Identify which cell holds the provided text, then report its (x, y) central coordinate. 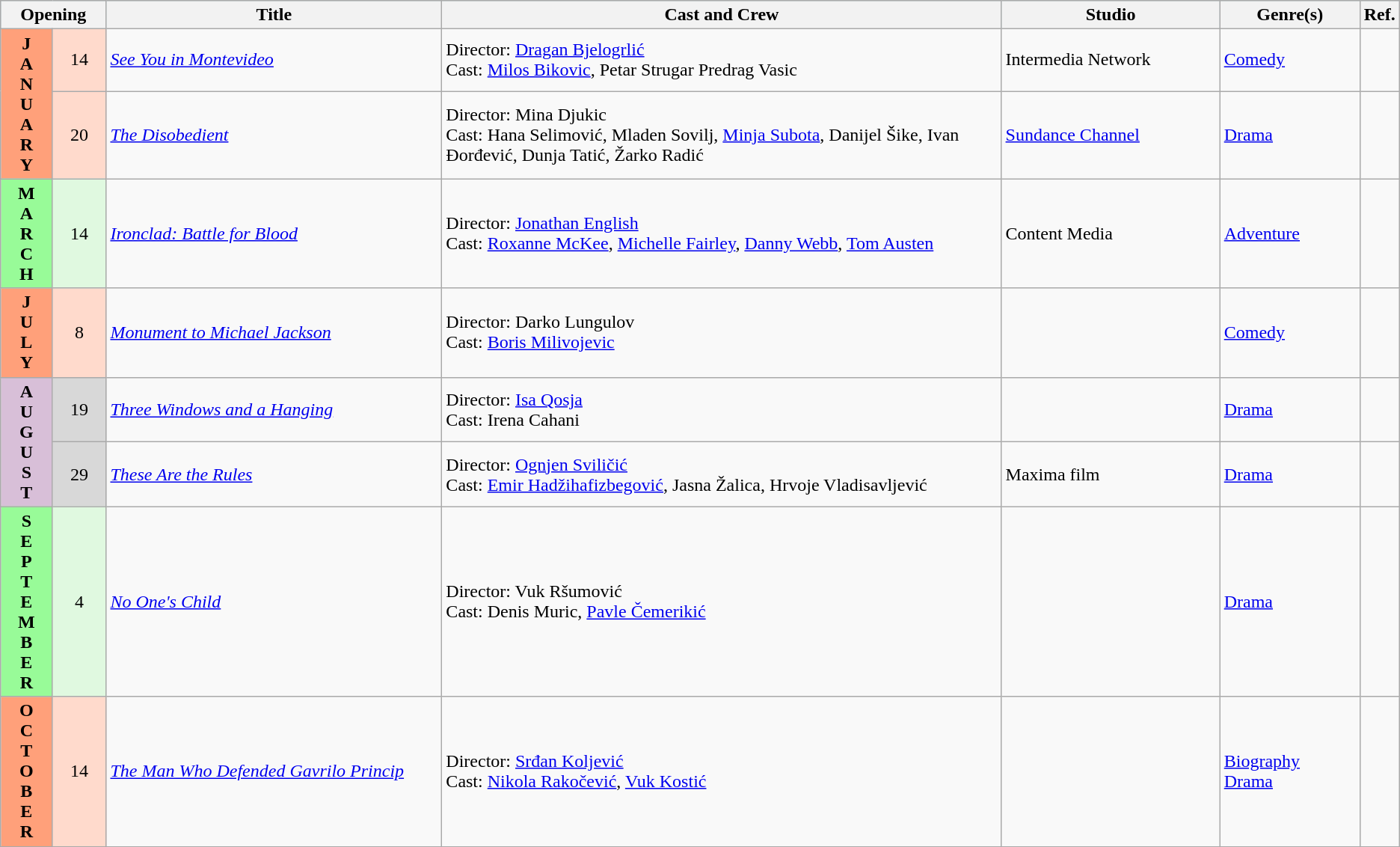
Sundance Channel (1111, 135)
MARCH (27, 233)
Director: Isa Qosja Cast: Irena Cahani (722, 410)
Content Media (1111, 233)
20 (79, 135)
Genre(s) (1289, 15)
JANUARY (27, 104)
19 (79, 410)
Director: Ognjen Sviličić Cast: Emir Hadžihafizbegović, Jasna Žalica, Hrvoje Vladisavljević (722, 474)
Cast and Crew (722, 15)
See You in Montevideo (274, 60)
These Are the Rules (274, 474)
The Man Who Defended Gavrilo Princip (274, 771)
Director: Vuk Ršumović Cast: Denis Muric, Pavle Čemerikić (722, 602)
The Disobedient (274, 135)
Studio (1111, 15)
Ironclad: Battle for Blood (274, 233)
Maxima film (1111, 474)
Adventure (1289, 233)
Director: Darko Lungulov Cast: Boris Milivojevic (722, 332)
Director: Srđan Koljević Cast: Nikola Rakočević, Vuk Kostić (722, 771)
29 (79, 474)
Ref. (1379, 15)
8 (79, 332)
Title (274, 15)
Director: Jonathan English Cast: Roxanne McKee, Michelle Fairley, Danny Webb, Tom Austen (722, 233)
Director: Dragan Bjelogrlić Cast: Milos Bikovic, Petar Strugar Predrag Vasic (722, 60)
Intermedia Network (1111, 60)
Biography Drama (1289, 771)
Opening (54, 15)
OCTOBER (27, 771)
Three Windows and a Hanging (274, 410)
Monument to Michael Jackson (274, 332)
4 (79, 602)
AUGUST (27, 441)
No One's Child (274, 602)
Director: Mina Djukic Cast: Hana Selimović, Mladen Sovilj, Minja Subota, Danijel Šike, Ivan Đorđević, Dunja Tatić, Žarko Radić (722, 135)
SEPTEMBER (27, 602)
JULY (27, 332)
